Provide the [X, Y] coordinate of the cell's center where the given text is located.  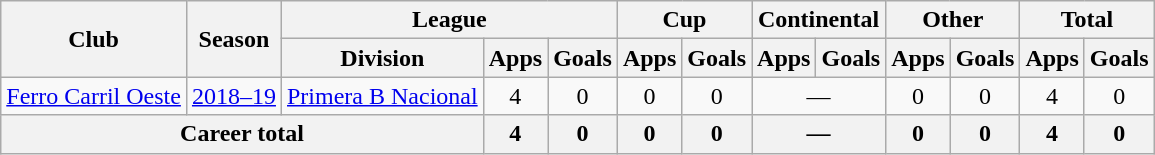
Continental [819, 20]
Total [1087, 20]
Cup [684, 20]
Ferro Carril Oeste [94, 96]
Career total [242, 134]
2018–19 [234, 96]
Club [94, 39]
Season [234, 39]
League [449, 20]
Other [953, 20]
Primera B Nacional [382, 96]
Division [382, 58]
